Return (X, Y) of the center of cell containing provided text 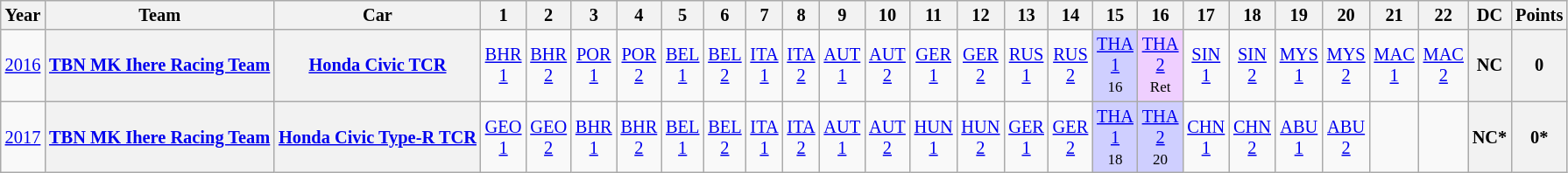
21 (1395, 15)
Year (23, 15)
0* (1539, 137)
7 (765, 15)
MAC2 (1444, 66)
ABU2 (1346, 137)
2017 (23, 137)
CHN1 (1205, 137)
5 (682, 15)
11 (934, 15)
HUN1 (934, 137)
CHN2 (1253, 137)
10 (887, 15)
MAC1 (1395, 66)
Car (378, 15)
MYS1 (1299, 66)
22 (1444, 15)
13 (1026, 15)
14 (1070, 15)
SIN1 (1205, 66)
8 (802, 15)
0 (1539, 66)
2016 (23, 66)
20 (1346, 15)
1 (504, 15)
DC (1489, 15)
SIN2 (1253, 66)
POR1 (594, 66)
THA118 (1115, 137)
NC (1489, 66)
Honda Civic Type-R TCR (378, 137)
Points (1539, 15)
18 (1253, 15)
19 (1299, 15)
THA2Ret (1161, 66)
HUN2 (981, 137)
4 (639, 15)
3 (594, 15)
RUS1 (1026, 66)
6 (724, 15)
16 (1161, 15)
GEO2 (548, 137)
RUS2 (1070, 66)
9 (843, 15)
ABU1 (1299, 137)
17 (1205, 15)
2 (548, 15)
THA116 (1115, 66)
Honda Civic TCR (378, 66)
NC* (1489, 137)
THA220 (1161, 137)
MYS2 (1346, 66)
GEO1 (504, 137)
POR2 (639, 66)
12 (981, 15)
15 (1115, 15)
Team (159, 15)
